Identify which cell holds the provided text, then report its (X, Y) central coordinate. 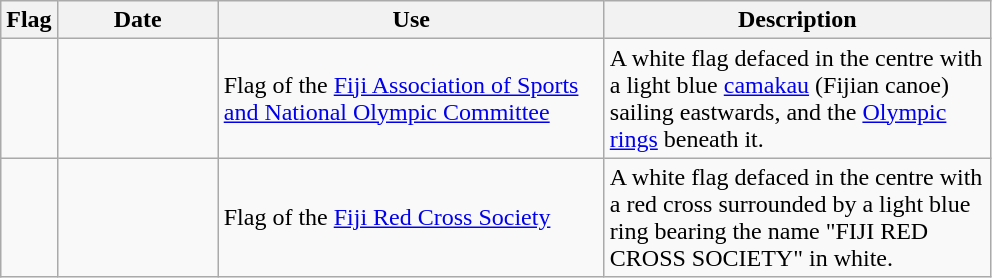
Flag of the Fiji Association of Sports and National Olympic Committee (411, 98)
Flag (29, 20)
Date (138, 20)
A white flag defaced in the centre with a light blue camakau (Fijian canoe) sailing eastwards, and the Olympic rings beneath it. (797, 98)
Description (797, 20)
Flag of the Fiji Red Cross Society (411, 218)
Use (411, 20)
A white flag defaced in the centre with a red cross surrounded by a light blue ring bearing the name "FIJI RED CROSS SOCIETY" in white. (797, 218)
